Provide the (x, y) coordinate of the cell's center where the given text is located.  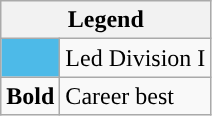
Legend (106, 20)
Led Division I (136, 58)
Bold (30, 96)
Career best (136, 96)
